Output the [x, y] coordinate of the center of the cell containing the given text.  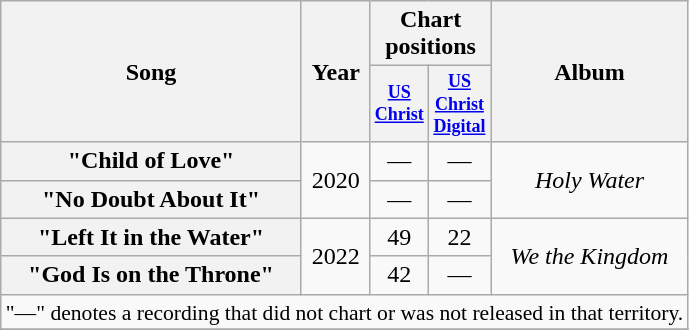
Album [590, 72]
Year [336, 72]
Holy Water [590, 180]
"No Doubt About It" [152, 199]
"God Is on the Throne" [152, 275]
Song [152, 72]
"—" denotes a recording that did not chart or was not released in that territory. [345, 312]
42 [399, 275]
2022 [336, 256]
USChrist Digital [460, 104]
"Child of Love" [152, 161]
22 [460, 237]
"Left It in the Water" [152, 237]
USChrist [399, 104]
2020 [336, 180]
49 [399, 237]
Chart positions [430, 34]
We the Kingdom [590, 256]
